Return the (x, y) coordinate for the center point of the cell that contains the specified text.  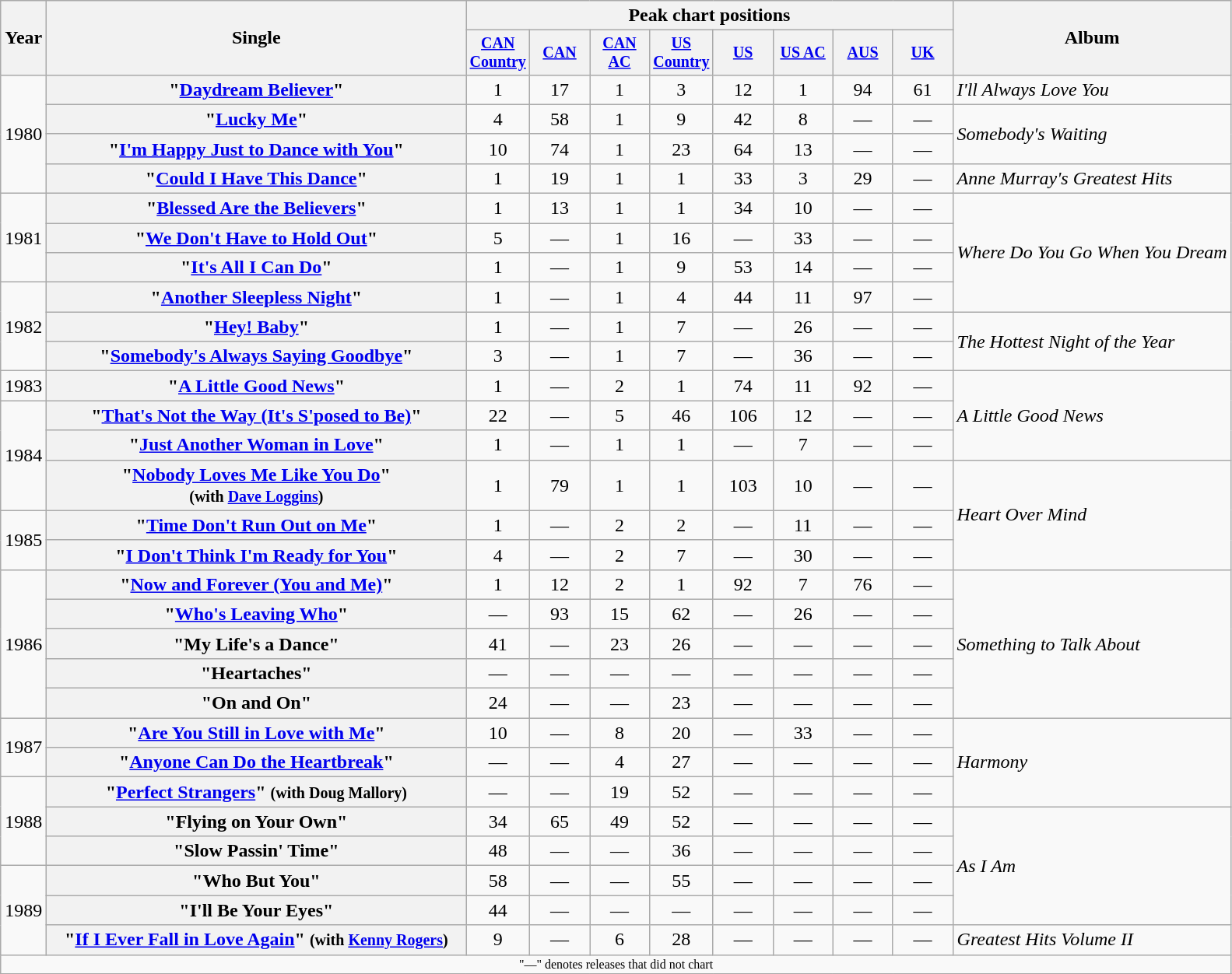
"We Don't Have to Hold Out" (257, 238)
UK (923, 53)
29 (862, 178)
"Who But You" (257, 881)
US Country (681, 53)
CAN Country (498, 53)
94 (862, 89)
1981 (23, 238)
"If I Ever Fall in Love Again" (with Kenny Rogers) (257, 940)
"My Life's a Dance" (257, 643)
1984 (23, 456)
Something to Talk About (1092, 643)
"Slow Passin' Time" (257, 851)
"I Don't Think I'm Ready for You" (257, 555)
Greatest Hits Volume II (1092, 940)
"Anyone Can Do the Heartbreak" (257, 762)
1982 (23, 327)
Album (1092, 38)
106 (742, 415)
"Somebody's Always Saying Goodbye" (257, 356)
"On and On" (257, 703)
Peak chart positions (710, 16)
I'll Always Love You (1092, 89)
"Perfect Strangers" (with Doug Mallory) (257, 792)
1987 (23, 748)
Where Do You Go When You Dream (1092, 253)
"Nobody Loves Me Like You Do"(with Dave Loggins) (257, 485)
A Little Good News (1092, 415)
"Now and Forever (You and Me)" (257, 584)
62 (681, 614)
17 (560, 89)
65 (560, 822)
46 (681, 415)
15 (620, 614)
"Daydream Believer" (257, 89)
AUS (862, 53)
1983 (23, 386)
93 (560, 614)
41 (498, 643)
Anne Murray's Greatest Hits (1092, 178)
49 (620, 822)
Somebody's Waiting (1092, 134)
28 (681, 940)
"Lucky Me" (257, 119)
76 (862, 584)
30 (803, 555)
1989 (23, 910)
"Another Sleepless Night" (257, 297)
CAN AC (620, 53)
"Time Don't Run Out on Me" (257, 525)
103 (742, 485)
"I'll Be Your Eyes" (257, 910)
6 (620, 940)
"Flying on Your Own" (257, 822)
US (742, 53)
53 (742, 268)
"Are You Still in Love with Me" (257, 733)
"Heartaches" (257, 673)
The Hottest Night of the Year (1092, 342)
48 (498, 851)
55 (681, 881)
24 (498, 703)
1980 (23, 134)
US AC (803, 53)
"—" denotes releases that did not chart (616, 964)
"Just Another Woman in Love" (257, 445)
61 (923, 89)
"Blessed Are the Believers" (257, 208)
14 (803, 268)
79 (560, 485)
Heart Over Mind (1092, 515)
20 (681, 733)
"It's All I Can Do" (257, 268)
CAN (560, 53)
22 (498, 415)
27 (681, 762)
1988 (23, 822)
42 (742, 119)
"Could I Have This Dance" (257, 178)
Harmony (1092, 762)
Single (257, 38)
64 (742, 149)
1985 (23, 540)
"Hey! Baby" (257, 327)
"Who's Leaving Who" (257, 614)
Year (23, 38)
97 (862, 297)
1986 (23, 643)
As I Am (1092, 866)
"That's Not the Way (It's S'posed to Be)" (257, 415)
"I'm Happy Just to Dance with You" (257, 149)
"A Little Good News" (257, 386)
16 (681, 238)
